Provide the [X, Y] coordinate of the cell's center where the given text is located.  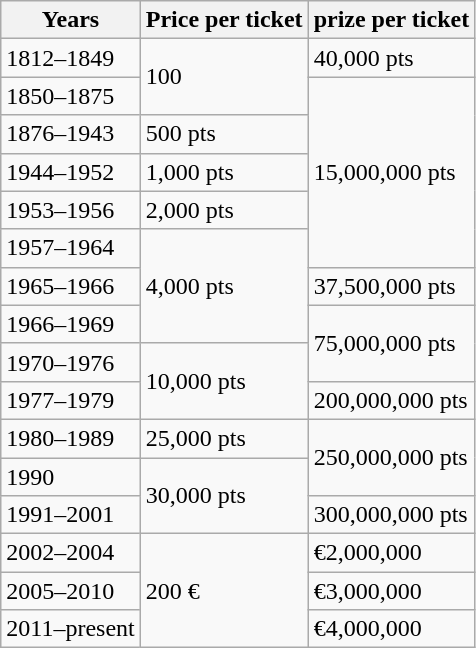
1966–1969 [70, 324]
30,000 pts [224, 496]
1,000 pts [224, 172]
1991–2001 [70, 515]
40,000 pts [392, 58]
€4,000,000 [392, 629]
1944–1952 [70, 172]
300,000,000 pts [392, 515]
1957–1964 [70, 248]
75,000,000 pts [392, 343]
1980–1989 [70, 438]
1850–1875 [70, 96]
1953–1956 [70, 210]
1965–1966 [70, 286]
€3,000,000 [392, 591]
2011–present [70, 629]
15,000,000 pts [392, 172]
100 [224, 77]
1970–1976 [70, 362]
25,000 pts [224, 438]
1977–1979 [70, 400]
250,000,000 pts [392, 457]
500 pts [224, 134]
1990 [70, 477]
1876–1943 [70, 134]
Years [70, 20]
prize per ticket [392, 20]
€2,000,000 [392, 553]
Price per ticket [224, 20]
1812–1849 [70, 58]
2005–2010 [70, 591]
2002–2004 [70, 553]
4,000 pts [224, 286]
200,000,000 pts [392, 400]
2,000 pts [224, 210]
200 € [224, 591]
37,500,000 pts [392, 286]
10,000 pts [224, 381]
